Detect which cell encompasses the target text, then output its (X, Y) center coordinate. 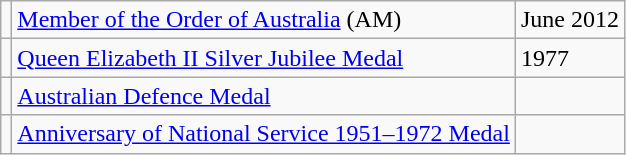
Queen Elizabeth II Silver Jubilee Medal (264, 58)
1977 (570, 58)
Member of the Order of Australia (AM) (264, 20)
Australian Defence Medal (264, 96)
Anniversary of National Service 1951–1972 Medal (264, 134)
June 2012 (570, 20)
